Identify which cell holds the provided text, then report its (X, Y) central coordinate. 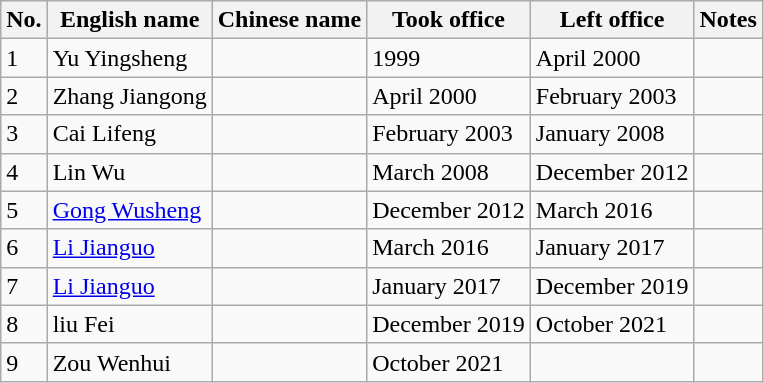
1999 (449, 58)
5 (24, 210)
Gong Wusheng (130, 210)
Chinese name (289, 20)
No. (24, 20)
1 (24, 58)
Took office (449, 20)
2 (24, 96)
January 2008 (612, 134)
Notes (728, 20)
8 (24, 324)
liu Fei (130, 324)
3 (24, 134)
Lin Wu (130, 172)
6 (24, 248)
4 (24, 172)
7 (24, 286)
March 2008 (449, 172)
Zou Wenhui (130, 362)
Left office (612, 20)
English name (130, 20)
Zhang Jiangong (130, 96)
Cai Lifeng (130, 134)
9 (24, 362)
Yu Yingsheng (130, 58)
